From the cell containing the given text, extract its center point as [x, y] coordinate. 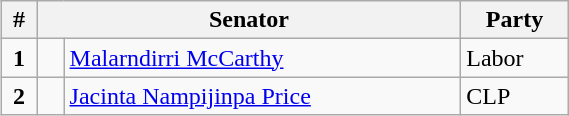
Party [515, 20]
Jacinta Nampijinpa Price [262, 96]
Labor [515, 58]
Senator [249, 20]
2 [19, 96]
Malarndirri McCarthy [262, 58]
CLP [515, 96]
1 [19, 58]
# [19, 20]
